Locate the cell with the specified text and output its (x, y) center coordinate. 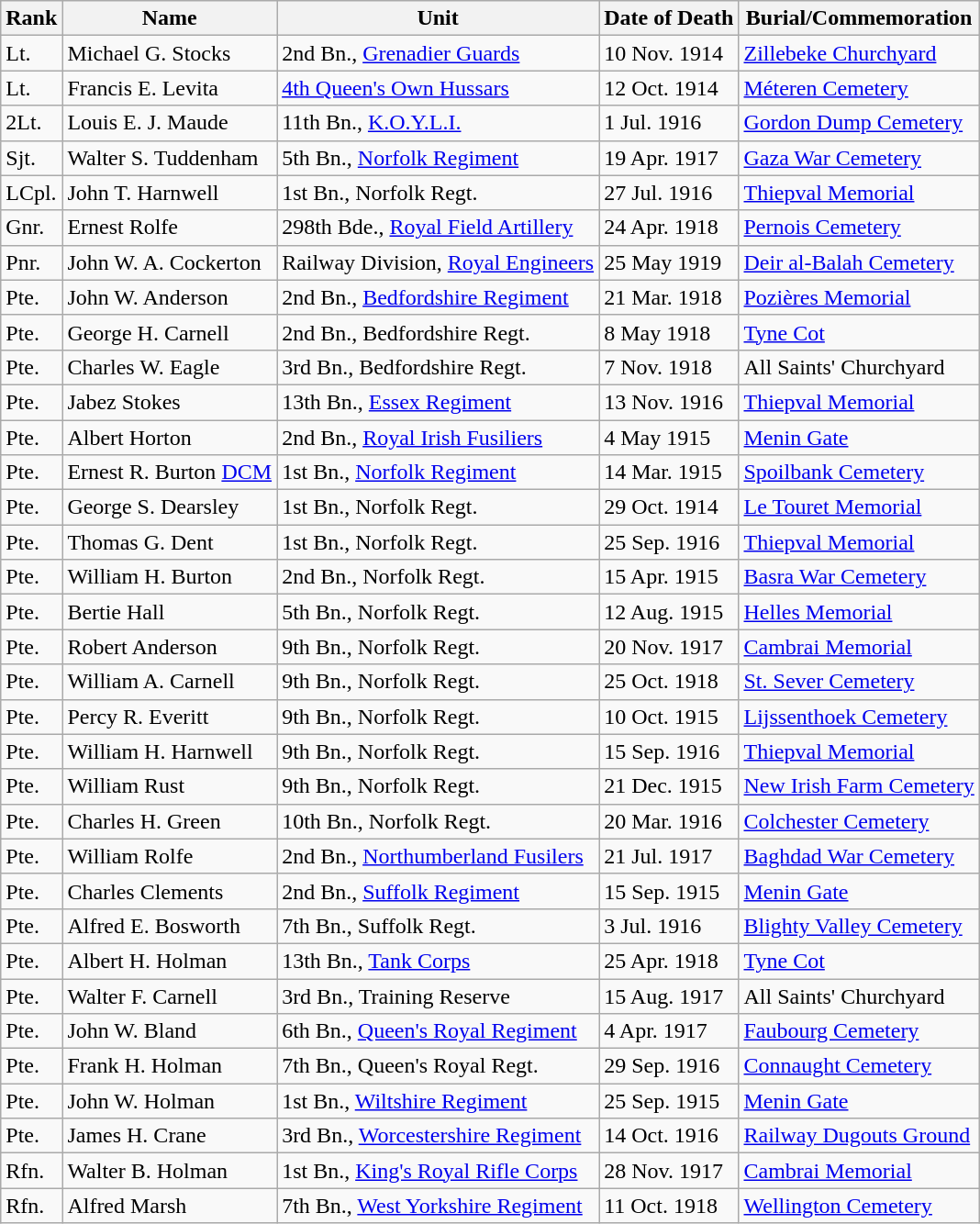
7 Nov. 1918 (669, 367)
John T. Harnwell (170, 193)
William A. Carnell (170, 682)
William Rust (170, 786)
15 Apr. 1915 (669, 577)
Albert H. Holman (170, 961)
2Lt. (31, 123)
Jabez Stokes (170, 402)
Alfred Marsh (170, 1206)
Wellington Cemetery (859, 1206)
Percy R. Everitt (170, 717)
Walter F. Carnell (170, 996)
Helles Memorial (859, 612)
Baghdad War Cemetery (859, 856)
10th Bn., Norfolk Regt. (439, 821)
Zillebeke Churchyard (859, 53)
Charles W. Eagle (170, 367)
Sjt. (31, 158)
Railway Division, Royal Engineers (439, 262)
Burial/Commemoration (859, 18)
1st Bn., Wiltshire Regiment (439, 1101)
Francis E. Levita (170, 88)
1 Jul. 1916 (669, 123)
Spoilbank Cemetery (859, 473)
15 Sep. 1916 (669, 751)
19 Apr. 1917 (669, 158)
Unit (439, 18)
Colchester Cemetery (859, 821)
11 Oct. 1918 (669, 1206)
20 Mar. 1916 (669, 821)
12 Oct. 1914 (669, 88)
25 May 1919 (669, 262)
LCpl. (31, 193)
Faubourg Cemetery (859, 1031)
25 Sep. 1916 (669, 542)
15 Aug. 1917 (669, 996)
10 Nov. 1914 (669, 53)
Walter S. Tuddenham (170, 158)
3rd Bn., Bedfordshire Regt. (439, 367)
William H. Harnwell (170, 751)
John W. Bland (170, 1031)
4 May 1915 (669, 438)
William H. Burton (170, 577)
28 Nov. 1917 (669, 1171)
Basra War Cemetery (859, 577)
3rd Bn., Training Reserve (439, 996)
25 Apr. 1918 (669, 961)
21 Mar. 1918 (669, 297)
Robert Anderson (170, 647)
William Rolfe (170, 856)
25 Oct. 1918 (669, 682)
5th Bn., Norfolk Regt. (439, 612)
298th Bde., Royal Field Artillery (439, 228)
Louis E. J. Maude (170, 123)
Connaught Cemetery (859, 1066)
2nd Bn., Suffolk Regiment (439, 891)
8 May 1918 (669, 332)
13 Nov. 1916 (669, 402)
Walter B. Holman (170, 1171)
27 Jul. 1916 (669, 193)
Railway Dugouts Ground (859, 1136)
James H. Crane (170, 1136)
Date of Death (669, 18)
John W. A. Cockerton (170, 262)
Alfred E. Bosworth (170, 926)
Lijssenthoek Cemetery (859, 717)
Frank H. Holman (170, 1066)
29 Oct. 1914 (669, 507)
Gordon Dump Cemetery (859, 123)
Blighty Valley Cemetery (859, 926)
Pnr. (31, 262)
Gnr. (31, 228)
14 Mar. 1915 (669, 473)
20 Nov. 1917 (669, 647)
24 Apr. 1918 (669, 228)
12 Aug. 1915 (669, 612)
Charles Clements (170, 891)
Thomas G. Dent (170, 542)
Michael G. Stocks (170, 53)
George H. Carnell (170, 332)
25 Sep. 1915 (669, 1101)
11th Bn., K.O.Y.L.I. (439, 123)
Albert Horton (170, 438)
2nd Bn., Bedfordshire Regt. (439, 332)
3 Jul. 1916 (669, 926)
St. Sever Cemetery (859, 682)
21 Jul. 1917 (669, 856)
Ernest Rolfe (170, 228)
Pernois Cemetery (859, 228)
13th Bn., Tank Corps (439, 961)
2nd Bn., Royal Irish Fusiliers (439, 438)
15 Sep. 1915 (669, 891)
7th Bn., Queen's Royal Regt. (439, 1066)
29 Sep. 1916 (669, 1066)
13th Bn., Essex Regiment (439, 402)
7th Bn., West Yorkshire Regiment (439, 1206)
Deir al-Balah Cemetery (859, 262)
George S. Dearsley (170, 507)
Gaza War Cemetery (859, 158)
7th Bn., Suffolk Regt. (439, 926)
John W. Anderson (170, 297)
6th Bn., Queen's Royal Regiment (439, 1031)
Charles H. Green (170, 821)
Ernest R. Burton DCM (170, 473)
4 Apr. 1917 (669, 1031)
Name (170, 18)
2nd Bn., Norfolk Regt. (439, 577)
2nd Bn., Grenadier Guards (439, 53)
Bertie Hall (170, 612)
5th Bn., Norfolk Regiment (439, 158)
4th Queen's Own Hussars (439, 88)
10 Oct. 1915 (669, 717)
14 Oct. 1916 (669, 1136)
2nd Bn., Northumberland Fusilers (439, 856)
Pozières Memorial (859, 297)
3rd Bn., Worcestershire Regiment (439, 1136)
2nd Bn., Bedfordshire Regiment (439, 297)
1st Bn., King's Royal Rifle Corps (439, 1171)
New Irish Farm Cemetery (859, 786)
1st Bn., Norfolk Regiment (439, 473)
Le Touret Memorial (859, 507)
Méteren Cemetery (859, 88)
John W. Holman (170, 1101)
21 Dec. 1915 (669, 786)
Rank (31, 18)
